Provide the [x, y] coordinate of the cell's center where the given text is located.  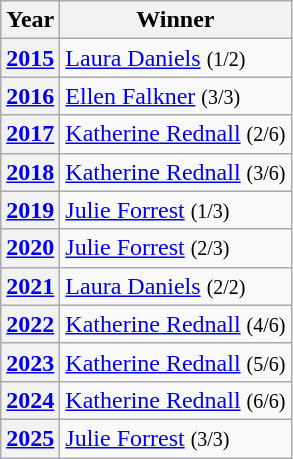
Winner [176, 20]
Katherine Rednall (3/6) [176, 172]
2021 [30, 286]
2017 [30, 134]
2019 [30, 210]
Julie Forrest (1/3) [176, 210]
Katherine Rednall (5/6) [176, 362]
Julie Forrest (2/3) [176, 248]
Katherine Rednall (4/6) [176, 324]
2015 [30, 58]
2018 [30, 172]
Katherine Rednall (2/6) [176, 134]
Ellen Falkner (3/3) [176, 96]
2020 [30, 248]
Laura Daniels (1/2) [176, 58]
2025 [30, 438]
Julie Forrest (3/3) [176, 438]
2022 [30, 324]
2023 [30, 362]
2024 [30, 400]
Katherine Rednall (6/6) [176, 400]
Laura Daniels (2/2) [176, 286]
Year [30, 20]
2016 [30, 96]
